Return the (x, y) coordinate for the center point of the cell that contains the specified text.  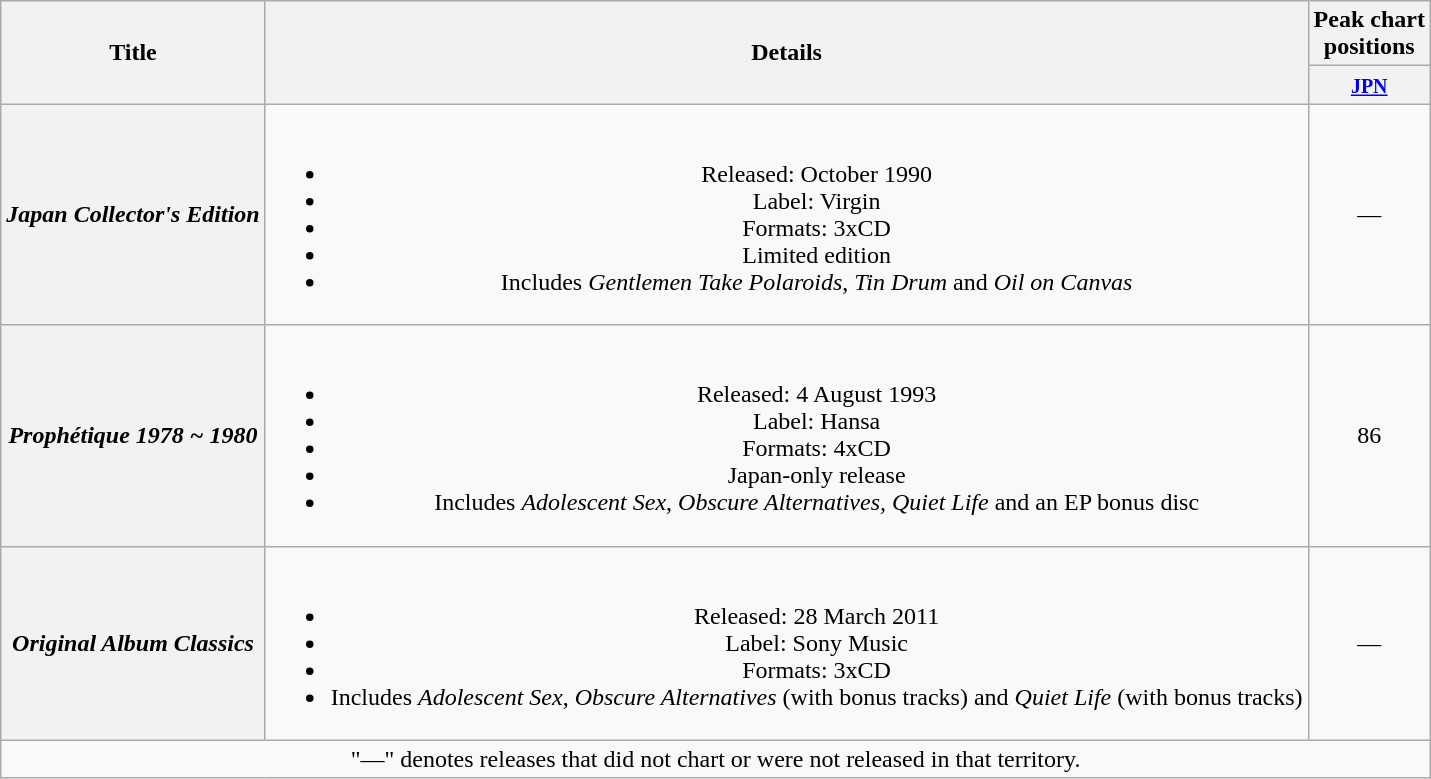
"—" denotes releases that did not chart or were not released in that territory. (716, 759)
Title (133, 52)
Details (786, 52)
Released: October 1990Label: VirginFormats: 3xCDLimited editionIncludes Gentlemen Take Polaroids, Tin Drum and Oil on Canvas (786, 214)
Peak chartpositions (1369, 34)
Original Album Classics (133, 643)
86 (1369, 436)
Prophétique 1978 ~ 1980 (133, 436)
Released: 4 August 1993Label: HansaFormats: 4xCDJapan-only releaseIncludes Adolescent Sex, Obscure Alternatives, Quiet Life and an EP bonus disc (786, 436)
JPN (1369, 85)
Japan Collector's Edition (133, 214)
